Locate the cell with the specified text and output its (X, Y) center coordinate. 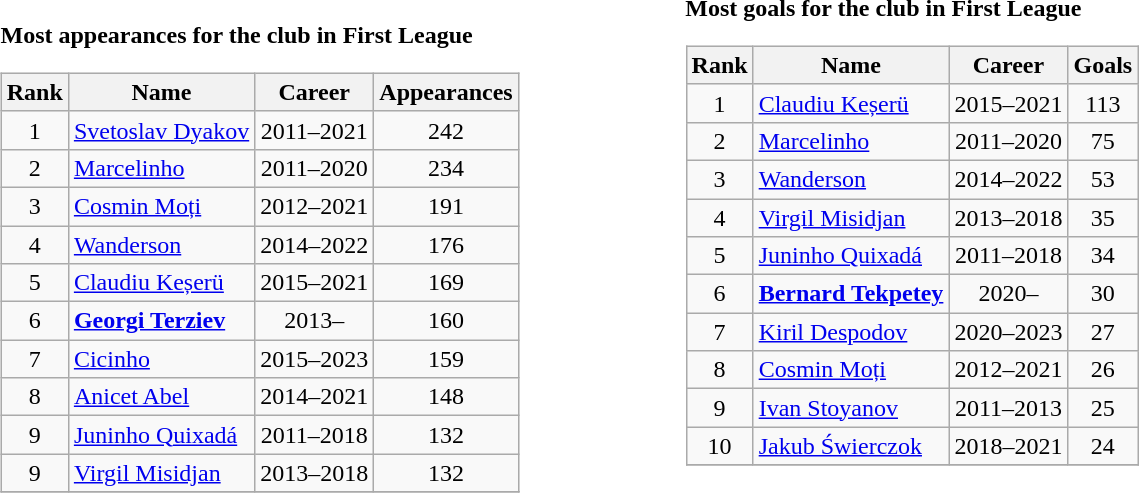
Cicinho (161, 359)
Svetoslav Dyakov (161, 130)
27 (1103, 332)
Bernard Tekpetey (851, 294)
2011–2021 (314, 130)
30 (1103, 294)
234 (446, 168)
160 (446, 321)
75 (1103, 141)
Anicet Abel (161, 397)
2013– (314, 321)
24 (1103, 446)
35 (1103, 217)
26 (1103, 370)
2011–2013 (1008, 408)
53 (1103, 179)
10 (720, 446)
2015–2023 (314, 359)
159 (446, 359)
Georgi Terziev (161, 321)
191 (446, 206)
Appearances (446, 92)
113 (1103, 103)
2018–2021 (1008, 446)
242 (446, 130)
2020– (1008, 294)
2020–2023 (1008, 332)
176 (446, 245)
Jakub Świerczok (851, 446)
169 (446, 283)
34 (1103, 256)
Goals (1103, 65)
Ivan Stoyanov (851, 408)
148 (446, 397)
25 (1103, 408)
Kiril Despodov (851, 332)
2014–2021 (314, 397)
